Identify which cell holds the provided text, then report its (x, y) central coordinate. 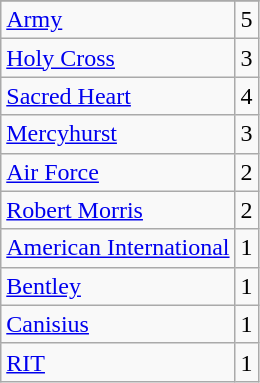
Sacred Heart (118, 96)
Holy Cross (118, 58)
Army (118, 20)
5 (246, 20)
Bentley (118, 286)
Canisius (118, 324)
4 (246, 96)
American International (118, 248)
Mercyhurst (118, 134)
RIT (118, 362)
Robert Morris (118, 210)
Air Force (118, 172)
